Provide the (X, Y) coordinate of the cell's center where the given text is located.  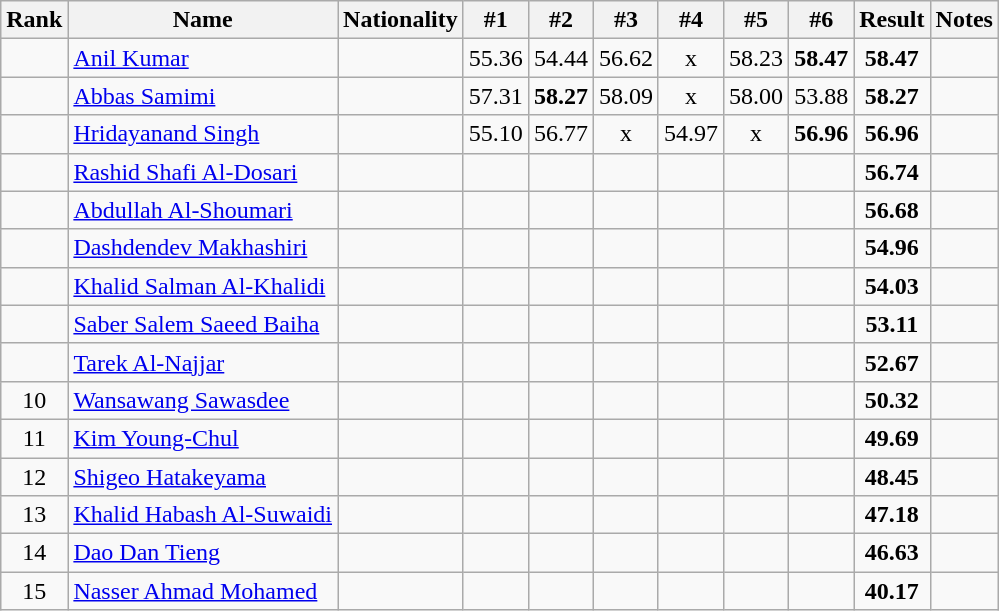
#5 (756, 20)
Kim Young-Chul (203, 438)
Dao Dan Tieng (203, 553)
#3 (626, 20)
Hridayanand Singh (203, 134)
49.69 (892, 438)
Rank (34, 20)
Abdullah Al-Shoumari (203, 210)
54.44 (560, 58)
#6 (822, 20)
58.00 (756, 96)
55.10 (496, 134)
52.67 (892, 362)
Wansawang Sawasdee (203, 400)
53.11 (892, 324)
Nationality (401, 20)
Abbas Samimi (203, 96)
Anil Kumar (203, 58)
54.97 (690, 134)
Result (892, 20)
47.18 (892, 515)
#4 (690, 20)
Khalid Habash Al-Suwaidi (203, 515)
Notes (964, 20)
12 (34, 477)
40.17 (892, 591)
Shigeo Hatakeyama (203, 477)
15 (34, 591)
Tarek Al-Najjar (203, 362)
14 (34, 553)
48.45 (892, 477)
56.77 (560, 134)
#1 (496, 20)
50.32 (892, 400)
46.63 (892, 553)
Nasser Ahmad Mohamed (203, 591)
58.23 (756, 58)
53.88 (822, 96)
Dashdendev Makhashiri (203, 248)
58.09 (626, 96)
Rashid Shafi Al-Dosari (203, 172)
Khalid Salman Al-Khalidi (203, 286)
10 (34, 400)
56.68 (892, 210)
54.03 (892, 286)
Name (203, 20)
55.36 (496, 58)
56.74 (892, 172)
#2 (560, 20)
56.62 (626, 58)
54.96 (892, 248)
13 (34, 515)
Saber Salem Saeed Baiha (203, 324)
11 (34, 438)
57.31 (496, 96)
